Capture the cell that displays the provided text and extract its (X, Y) central coordinate. 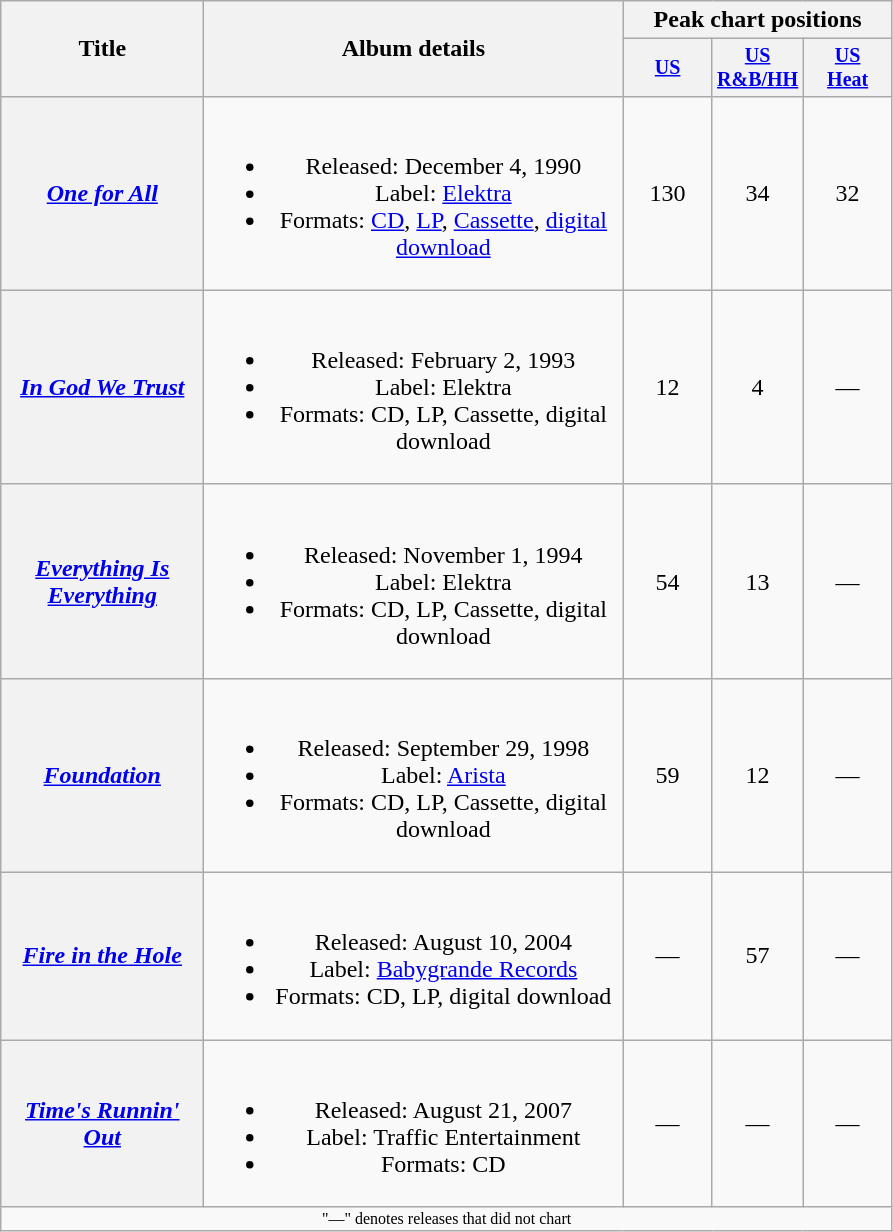
US Heat (848, 68)
Released: September 29, 1998Label: AristaFormats: CD, LP, Cassette, digital download (414, 775)
Released: August 21, 2007Label: Traffic EntertainmentFormats: CD (414, 1124)
57 (758, 956)
13 (758, 581)
US R&B/HH (758, 68)
Released: December 4, 1990Label: ElektraFormats: CD, LP, Cassette, digital download (414, 193)
34 (758, 193)
Released: August 10, 2004Label: Babygrande RecordsFormats: CD, LP, digital download (414, 956)
Fire in the Hole (102, 956)
Time's Runnin' Out (102, 1124)
Foundation (102, 775)
Album details (414, 49)
Peak chart positions (758, 20)
130 (668, 193)
Released: November 1, 1994Label: ElektraFormats: CD, LP, Cassette, digital download (414, 581)
59 (668, 775)
32 (848, 193)
Title (102, 49)
Everything Is Everything (102, 581)
In God We Trust (102, 387)
One for All (102, 193)
4 (758, 387)
54 (668, 581)
US (668, 68)
Released: February 2, 1993Label: ElektraFormats: CD, LP, Cassette, digital download (414, 387)
"—" denotes releases that did not chart (447, 1219)
